From the cell containing the given text, extract its center point as (x, y) coordinate. 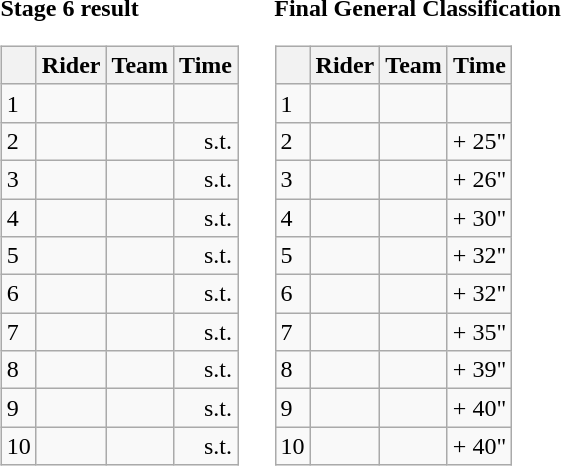
+ 39" (479, 370)
+ 26" (479, 179)
+ 30" (479, 217)
+ 35" (479, 332)
+ 25" (479, 141)
